Determine the (X, Y) coordinate at the center of the cell enclosing the given text.  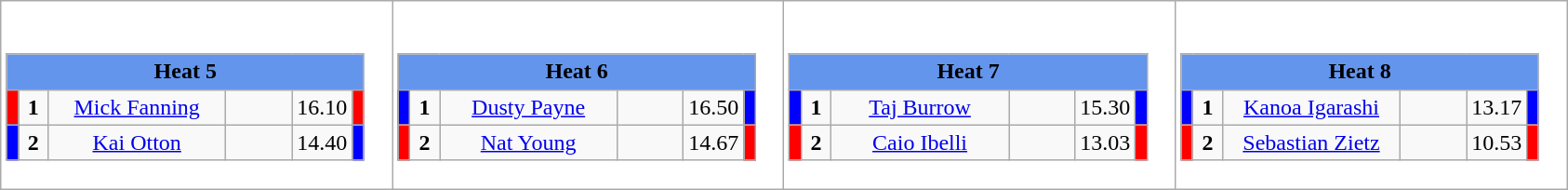
Heat 7 (968, 72)
Kai Otton (138, 142)
Heat 8 (1360, 72)
15.30 (1105, 107)
13.03 (1105, 142)
Heat 7 1 Taj Burrow 15.30 2 Caio Ibelli 13.03 (980, 95)
Heat 6 (577, 72)
14.67 (714, 142)
13.17 (1497, 107)
Heat 6 1 Dusty Payne 16.50 2 Nat Young 14.67 (588, 95)
10.53 (1497, 142)
Dusty Payne (528, 107)
Sebastian Zietz (1311, 142)
16.10 (322, 107)
14.40 (322, 142)
Taj Burrow (921, 107)
16.50 (714, 107)
Nat Young (528, 142)
Mick Fanning (138, 107)
Heat 8 1 Kanoa Igarashi 13.17 2 Sebastian Zietz 10.53 (1371, 95)
Heat 5 (185, 72)
Caio Ibelli (921, 142)
Kanoa Igarashi (1311, 107)
Heat 5 1 Mick Fanning 16.10 2 Kai Otton 14.40 (197, 95)
